For the text-containing cell, return its midpoint in (x, y) coordinate format. 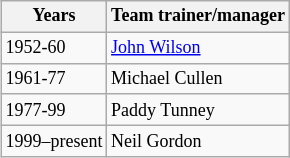
1952-60 (54, 48)
John Wilson (198, 48)
1961-77 (54, 78)
Years (54, 16)
Michael Cullen (198, 78)
Neil Gordon (198, 140)
1999–present (54, 140)
Team trainer/manager (198, 16)
1977-99 (54, 110)
Paddy Tunney (198, 110)
